For the text-containing cell, return its midpoint in [X, Y] coordinate format. 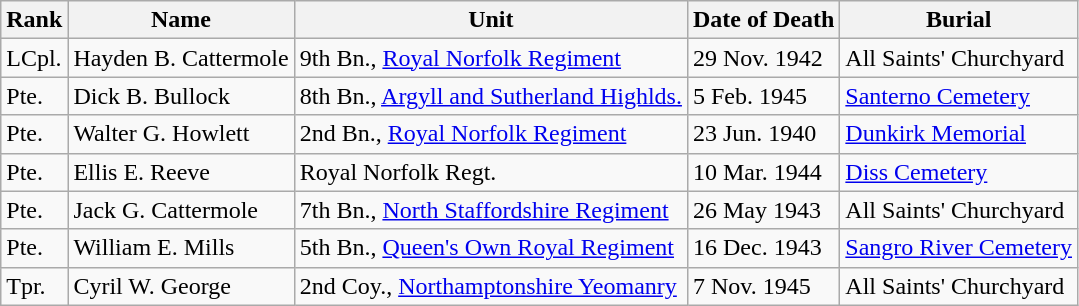
2nd Coy., Northamptonshire Yeomanry [490, 286]
23 Jun. 1940 [763, 134]
7th Bn., North Staffordshire Regiment [490, 210]
Name [181, 20]
26 May 1943 [763, 210]
Burial [959, 20]
9th Bn., Royal Norfolk Regiment [490, 58]
16 Dec. 1943 [763, 248]
Dick B. Bullock [181, 96]
10 Mar. 1944 [763, 172]
William E. Mills [181, 248]
7 Nov. 1945 [763, 286]
Dunkirk Memorial [959, 134]
Cyril W. George [181, 286]
29 Nov. 1942 [763, 58]
Walter G. Howlett [181, 134]
Hayden B. Cattermole [181, 58]
Tpr. [34, 286]
Rank [34, 20]
Jack G. Cattermole [181, 210]
5th Bn., Queen's Own Royal Regiment [490, 248]
Santerno Cemetery [959, 96]
Date of Death [763, 20]
5 Feb. 1945 [763, 96]
Royal Norfolk Regt. [490, 172]
2nd Bn., Royal Norfolk Regiment [490, 134]
Diss Cemetery [959, 172]
LCpl. [34, 58]
Ellis E. Reeve [181, 172]
Sangro River Cemetery [959, 248]
Unit [490, 20]
8th Bn., Argyll and Sutherland Highlds. [490, 96]
